Detect which cell encompasses the target text, then output its (X, Y) center coordinate. 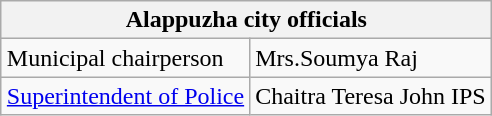
Chaitra Teresa John IPS (371, 96)
Municipal chairperson (125, 58)
Superintendent of Police (125, 96)
Mrs.Soumya Raj (371, 58)
Alappuzha city officials (246, 20)
